Capture the cell that displays the provided text and extract its (X, Y) central coordinate. 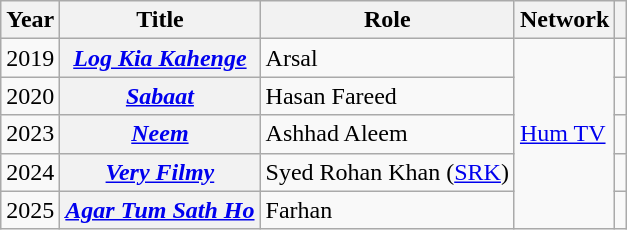
2024 (30, 172)
Syed Rohan Khan (SRK) (387, 172)
2025 (30, 210)
Log Kia Kahenge (160, 58)
Agar Tum Sath Ho (160, 210)
Hasan Fareed (387, 96)
Farhan (387, 210)
2023 (30, 134)
Ashhad Aleem (387, 134)
Arsal (387, 58)
Very Filmy (160, 172)
2020 (30, 96)
Year (30, 20)
Sabaat (160, 96)
Hum TV (564, 134)
Title (160, 20)
Network (564, 20)
Role (387, 20)
2019 (30, 58)
Neem (160, 134)
